Provide the [x, y] coordinate of the cell's center where the given text is located.  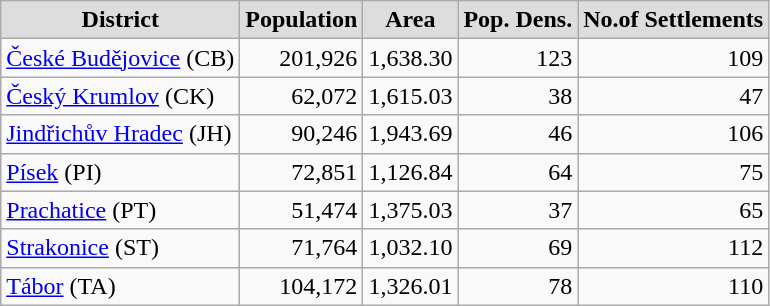
Pop. Dens. [518, 20]
Population [302, 20]
62,072 [302, 96]
71,764 [302, 248]
51,474 [302, 210]
104,172 [302, 286]
1,326.01 [410, 286]
69 [518, 248]
Český Krumlov (CK) [120, 96]
78 [518, 286]
75 [674, 172]
Tábor (TA) [120, 286]
72,851 [302, 172]
1,375.03 [410, 210]
1,126.84 [410, 172]
1,638.30 [410, 58]
112 [674, 248]
109 [674, 58]
České Budějovice (CB) [120, 58]
46 [518, 134]
Area [410, 20]
123 [518, 58]
1,032.10 [410, 248]
37 [518, 210]
38 [518, 96]
Prachatice (PT) [120, 210]
65 [674, 210]
Jindřichův Hradec (JH) [120, 134]
District [120, 20]
1,943.69 [410, 134]
Písek (PI) [120, 172]
64 [518, 172]
201,926 [302, 58]
1,615.03 [410, 96]
Strakonice (ST) [120, 248]
106 [674, 134]
90,246 [302, 134]
110 [674, 286]
No.of Settlements [674, 20]
47 [674, 96]
